Return (x, y) of the center of cell containing provided text 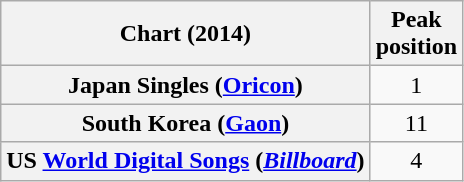
South Korea (Gaon) (186, 123)
Chart (2014) (186, 34)
1 (416, 85)
Japan Singles (Oricon) (186, 85)
11 (416, 123)
US World Digital Songs (Billboard) (186, 161)
4 (416, 161)
Peakposition (416, 34)
